Locate the cell with the specified text and output its (X, Y) center coordinate. 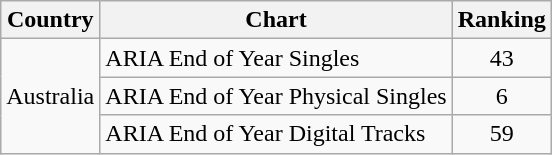
59 (502, 134)
Country (50, 20)
Australia (50, 96)
Ranking (502, 20)
Chart (276, 20)
ARIA End of Year Singles (276, 58)
ARIA End of Year Digital Tracks (276, 134)
43 (502, 58)
6 (502, 96)
ARIA End of Year Physical Singles (276, 96)
